For the text-containing cell, return its midpoint in (X, Y) coordinate format. 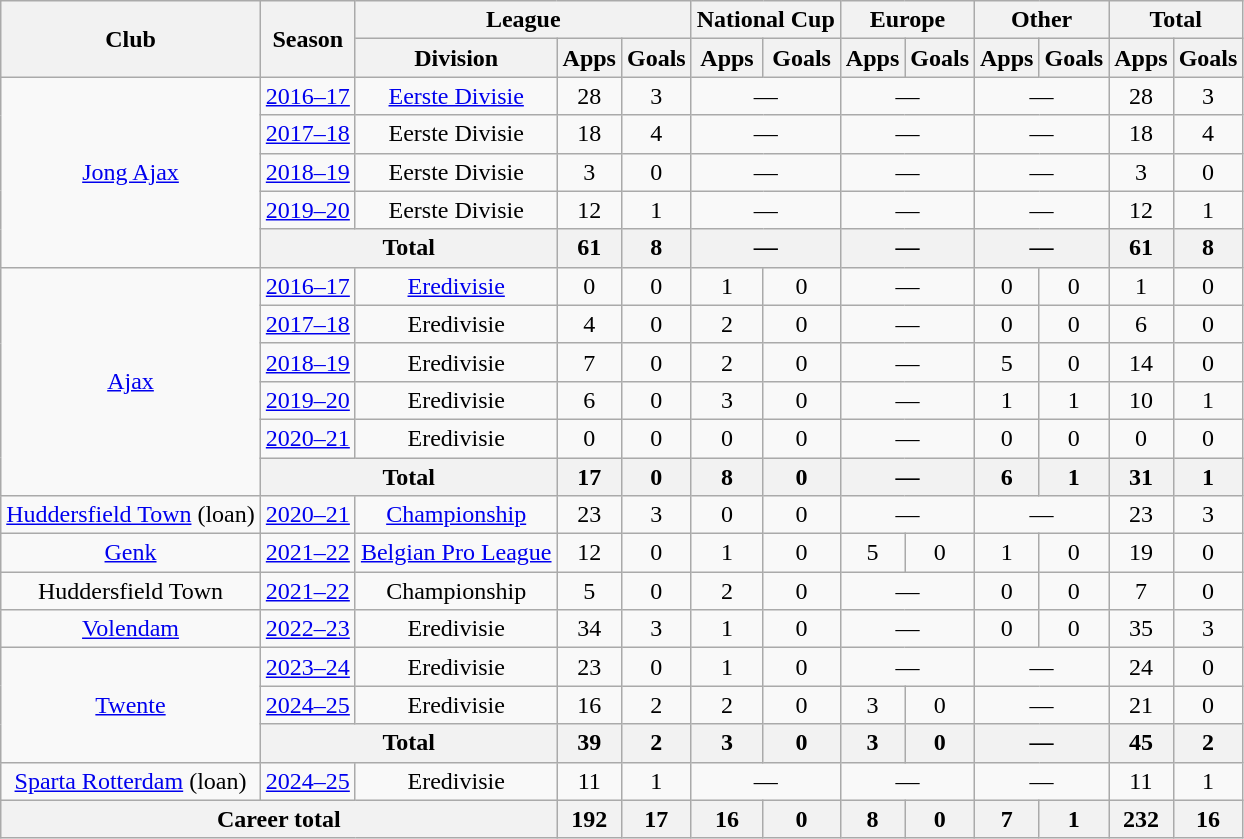
Ajax (131, 381)
19 (1141, 553)
14 (1141, 362)
Twente (131, 705)
Europe (907, 20)
Belgian Pro League (456, 553)
Genk (131, 553)
Other (1042, 20)
35 (1141, 629)
10 (1141, 400)
2023–24 (308, 667)
Volendam (131, 629)
Season (308, 39)
National Cup (766, 20)
2022–23 (308, 629)
Club (131, 39)
24 (1141, 667)
Sparta Rotterdam (loan) (131, 781)
192 (589, 819)
Huddersfield Town (131, 591)
31 (1141, 477)
Huddersfield Town (loan) (131, 515)
Division (456, 58)
39 (589, 743)
34 (589, 629)
21 (1141, 705)
League (523, 20)
Jong Ajax (131, 172)
45 (1141, 743)
232 (1141, 819)
Career total (279, 819)
